Capture the cell that displays the provided text and extract its [x, y] central coordinate. 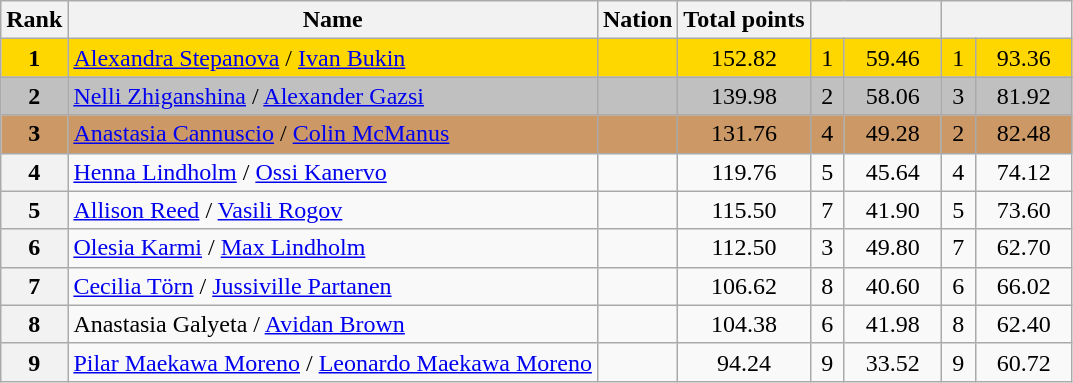
119.76 [744, 172]
Allison Reed / Vasili Rogov [333, 210]
33.52 [892, 362]
Total points [744, 20]
Anastasia Galyeta / Avidan Brown [333, 324]
Rank [34, 20]
66.02 [1024, 286]
60.72 [1024, 362]
81.92 [1024, 96]
Nation [637, 20]
82.48 [1024, 134]
131.76 [744, 134]
58.06 [892, 96]
59.46 [892, 58]
112.50 [744, 248]
Henna Lindholm / Ossi Kanervo [333, 172]
49.28 [892, 134]
40.60 [892, 286]
41.90 [892, 210]
115.50 [744, 210]
94.24 [744, 362]
93.36 [1024, 58]
49.80 [892, 248]
62.40 [1024, 324]
62.70 [1024, 248]
139.98 [744, 96]
Pilar Maekawa Moreno / Leonardo Maekawa Moreno [333, 362]
Name [333, 20]
104.38 [744, 324]
41.98 [892, 324]
45.64 [892, 172]
73.60 [1024, 210]
Olesia Karmi / Max Lindholm [333, 248]
74.12 [1024, 172]
Nelli Zhiganshina / Alexander Gazsi [333, 96]
152.82 [744, 58]
106.62 [744, 286]
Anastasia Cannuscio / Colin McManus [333, 134]
Alexandra Stepanova / Ivan Bukin [333, 58]
Cecilia Törn / Jussiville Partanen [333, 286]
